Search for the cell housing the specified text and yield its (X, Y) center coordinate. 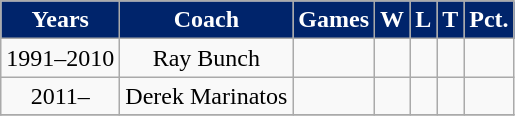
Games (334, 20)
Pct. (489, 20)
Ray Bunch (206, 58)
Coach (206, 20)
1991–2010 (60, 58)
L (424, 20)
W (392, 20)
Derek Marinatos (206, 96)
T (450, 20)
2011– (60, 96)
Years (60, 20)
